For the text-containing cell, return its midpoint in (x, y) coordinate format. 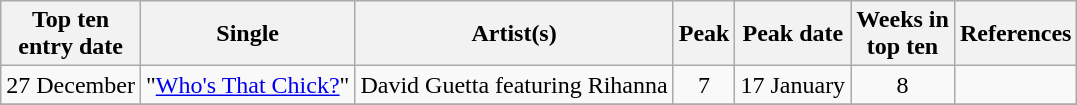
Peak (704, 34)
Single (247, 34)
27 December (71, 85)
Weeks intop ten (903, 34)
17 January (793, 85)
"Who's That Chick?" (247, 85)
References (1016, 34)
Peak date (793, 34)
David Guetta featuring Rihanna (514, 85)
7 (704, 85)
Artist(s) (514, 34)
8 (903, 85)
Top tenentry date (71, 34)
